For the text-containing cell, return its midpoint in [x, y] coordinate format. 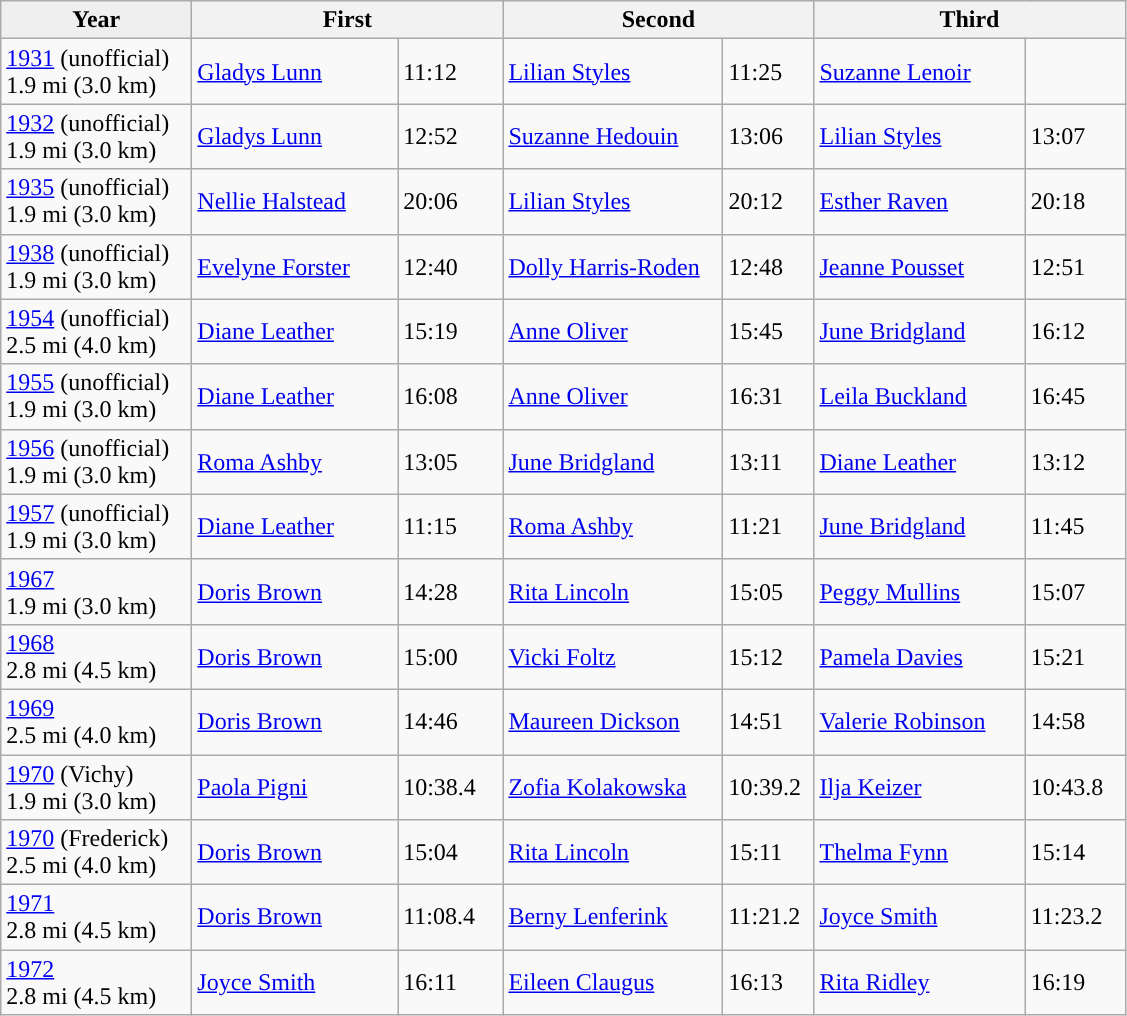
Year [96, 20]
13:05 [450, 462]
16:19 [1075, 982]
12:52 [450, 136]
15:11 [768, 852]
Suzanne Hedouin [613, 136]
19712.8 mi (4.5 km) [96, 918]
Second [658, 20]
1938 (unofficial)1.9 mi (3.0 km) [96, 266]
16:11 [450, 982]
1932 (unofficial)1.9 mi (3.0 km) [96, 136]
14:28 [450, 592]
Ilja Keizer [920, 786]
15:04 [450, 852]
19692.5 mi (4.0 km) [96, 722]
Rita Ridley [920, 982]
1931 (unofficial)1.9 mi (3.0 km) [96, 72]
Thelma Fynn [920, 852]
11:08.4 [450, 918]
10:38.4 [450, 786]
10:43.8 [1075, 786]
20:06 [450, 202]
Peggy Mullins [920, 592]
15:45 [768, 332]
13:12 [1075, 462]
15:14 [1075, 852]
Jeanne Pousset [920, 266]
First [348, 20]
Berny Lenferink [613, 918]
1935 (unofficial)1.9 mi (3.0 km) [96, 202]
15:21 [1075, 656]
Nellie Halstead [295, 202]
15:05 [768, 592]
19671.9 mi (3.0 km) [96, 592]
20:18 [1075, 202]
1956 (unofficial)1.9 mi (3.0 km) [96, 462]
Leila Buckland [920, 396]
16:12 [1075, 332]
13:11 [768, 462]
19722.8 mi (4.5 km) [96, 982]
15:12 [768, 656]
1970 (Vichy)1.9 mi (3.0 km) [96, 786]
16:08 [450, 396]
Third [970, 20]
15:19 [450, 332]
Esther Raven [920, 202]
Pamela Davies [920, 656]
13:07 [1075, 136]
Zofia Kolakowska [613, 786]
10:39.2 [768, 786]
1970 (Frederick)2.5 mi (4.0 km) [96, 852]
16:31 [768, 396]
19682.8 mi (4.5 km) [96, 656]
16:45 [1075, 396]
Eileen Claugus [613, 982]
Valerie Robinson [920, 722]
13:06 [768, 136]
11:21.2 [768, 918]
12:40 [450, 266]
14:58 [1075, 722]
14:51 [768, 722]
Suzanne Lenoir [920, 72]
11:21 [768, 526]
Evelyne Forster [295, 266]
11:15 [450, 526]
11:25 [768, 72]
1954 (unofficial)2.5 mi (4.0 km) [96, 332]
12:51 [1075, 266]
Paola Pigni [295, 786]
11:23.2 [1075, 918]
16:13 [768, 982]
15:00 [450, 656]
11:45 [1075, 526]
15:07 [1075, 592]
14:46 [450, 722]
Dolly Harris-Roden [613, 266]
Vicki Foltz [613, 656]
20:12 [768, 202]
12:48 [768, 266]
Maureen Dickson [613, 722]
11:12 [450, 72]
1955 (unofficial)1.9 mi (3.0 km) [96, 396]
1957 (unofficial)1.9 mi (3.0 km) [96, 526]
